Return [X, Y] of the center of cell containing provided text 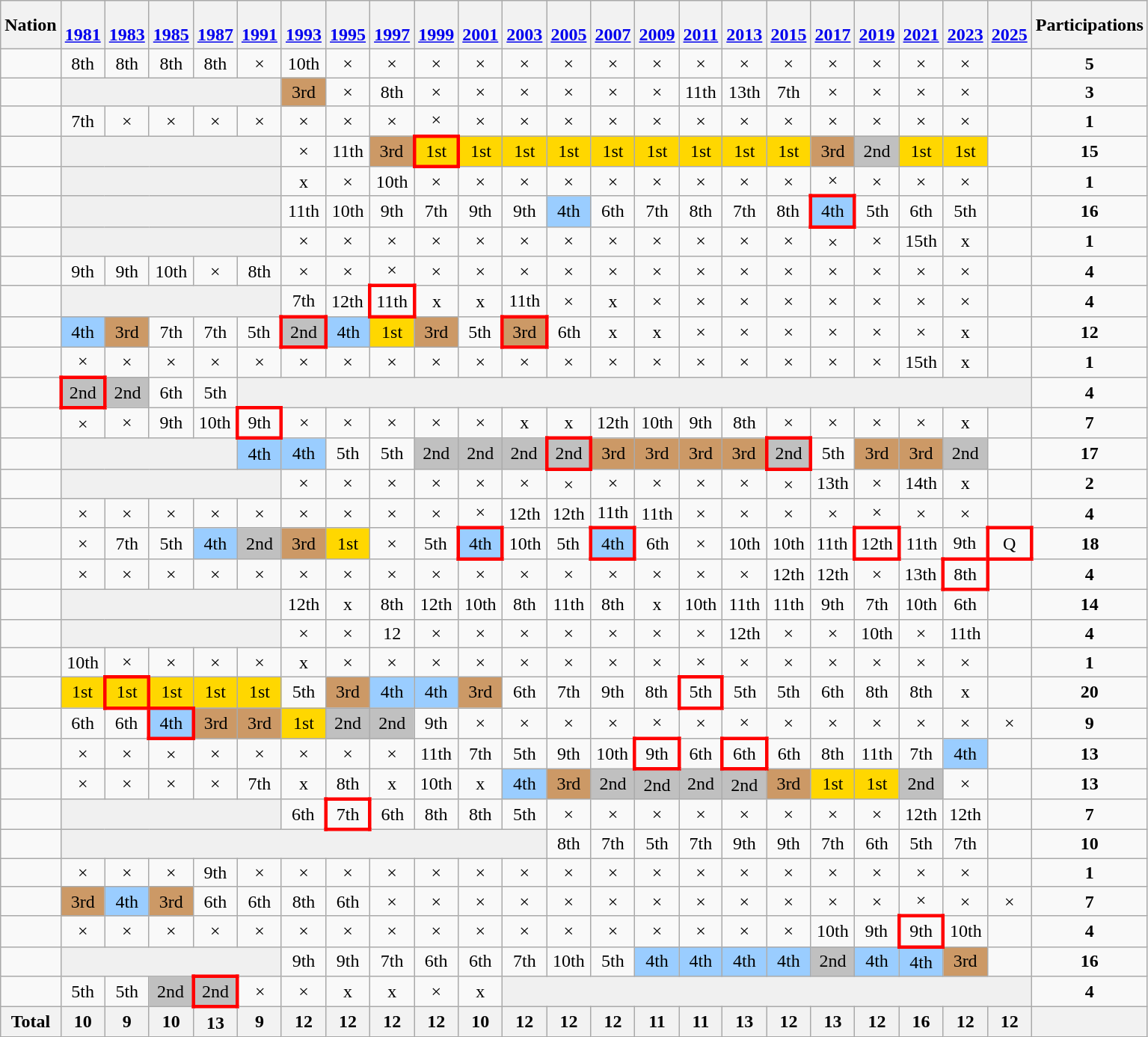
15 [1089, 151]
20 [1089, 692]
1991 [259, 25]
2013 [745, 25]
3 [1089, 92]
2019 [877, 25]
Total [31, 1022]
14 [1089, 604]
1993 [304, 25]
2001 [480, 25]
2003 [525, 25]
5 [1089, 64]
1981 [82, 25]
1999 [437, 25]
18 [1089, 543]
2023 [965, 25]
2021 [921, 25]
1985 [171, 25]
Q [1010, 543]
2009 [657, 25]
1987 [215, 25]
1983 [127, 25]
2015 [788, 25]
2011 [701, 25]
1995 [349, 25]
14th [921, 484]
Participations [1089, 25]
2017 [833, 25]
2025 [1010, 25]
2005 [568, 25]
17 [1089, 453]
Nation [31, 25]
2007 [613, 25]
2 [1089, 484]
1997 [392, 25]
